Determine the (x, y) coordinate at the center of the cell enclosing the given text.  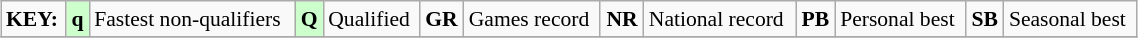
Fastest non-qualifiers (192, 19)
NR (622, 19)
Q (309, 19)
Personal best (900, 19)
Games record (532, 19)
q (78, 19)
GR (442, 19)
National record (720, 19)
KEY: (34, 19)
Seasonal best (1070, 19)
PB (816, 19)
SB (985, 19)
Qualified (371, 19)
